Return (x, y) of the center of cell containing provided text 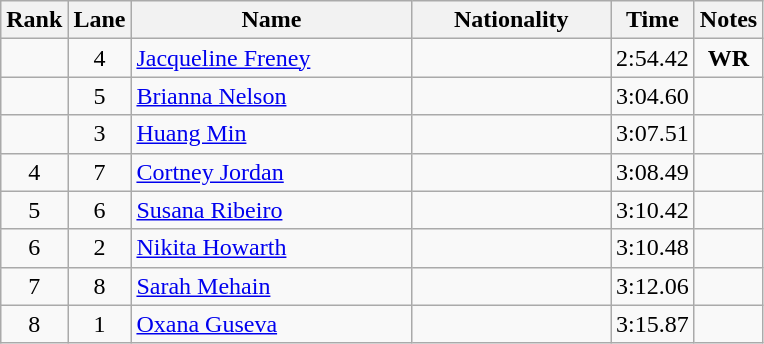
3:15.87 (653, 324)
2 (100, 248)
Jacqueline Freney (272, 58)
Nikita Howarth (272, 248)
Sarah Mehain (272, 286)
Lane (100, 20)
3 (100, 134)
Notes (728, 20)
Name (272, 20)
1 (100, 324)
Rank (34, 20)
3:12.06 (653, 286)
3:10.48 (653, 248)
Nationality (512, 20)
WR (728, 58)
2:54.42 (653, 58)
3:07.51 (653, 134)
Susana Ribeiro (272, 210)
3:10.42 (653, 210)
3:04.60 (653, 96)
Huang Min (272, 134)
Oxana Guseva (272, 324)
Brianna Nelson (272, 96)
Time (653, 20)
Cortney Jordan (272, 172)
3:08.49 (653, 172)
